Output the [X, Y] coordinate of the center of the cell containing the given text.  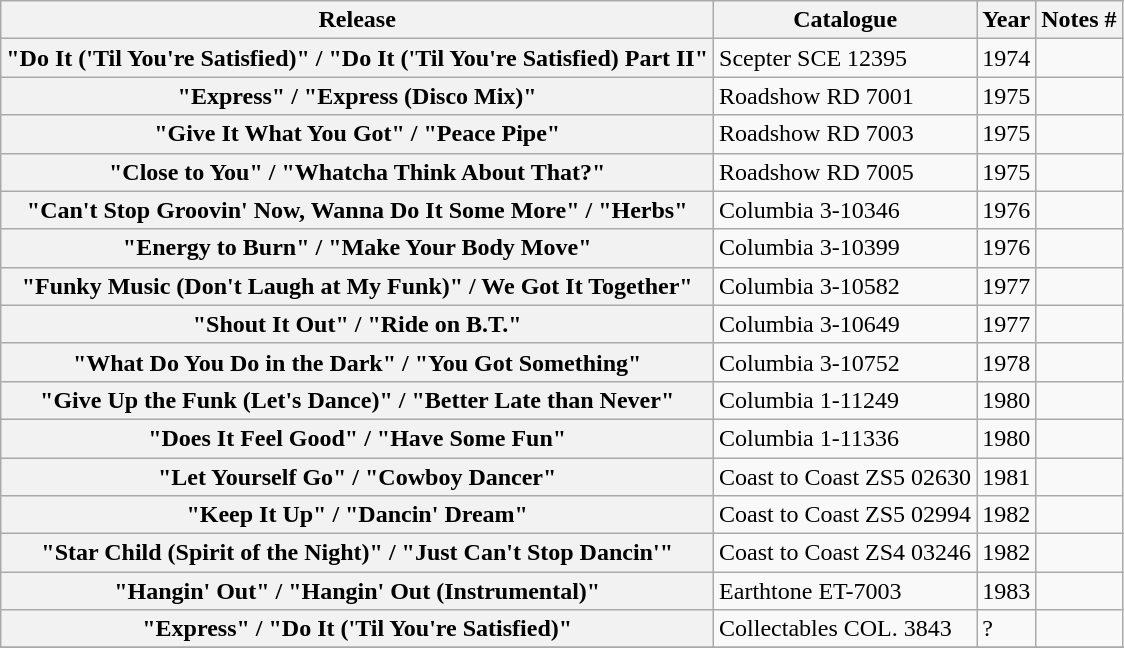
"Energy to Burn" / "Make Your Body Move" [358, 248]
Earthtone ET-7003 [846, 591]
"Do It ('Til You're Satisfied)" / "Do It ('Til You're Satisfied) Part II" [358, 58]
Columbia 3-10649 [846, 324]
Columbia 1-11336 [846, 438]
Release [358, 20]
"What Do You Do in the Dark" / "You Got Something" [358, 362]
Catalogue [846, 20]
"Close to You" / "Whatcha Think About That?" [358, 172]
Columbia 1-11249 [846, 400]
"Does It Feel Good" / "Have Some Fun" [358, 438]
"Shout It Out" / "Ride on B.T." [358, 324]
"Hangin' Out" / "Hangin' Out (Instrumental)" [358, 591]
Columbia 3-10752 [846, 362]
Scepter SCE 12395 [846, 58]
"Give It What You Got" / "Peace Pipe" [358, 134]
Coast to Coast ZS5 02630 [846, 477]
Roadshow RD 7003 [846, 134]
"Express" / "Do It ('Til You're Satisfied)" [358, 629]
1974 [1006, 58]
Columbia 3-10399 [846, 248]
"Star Child (Spirit of the Night)" / "Just Can't Stop Dancin'" [358, 553]
Coast to Coast ZS4 03246 [846, 553]
Roadshow RD 7001 [846, 96]
"Give Up the Funk (Let's Dance)" / "Better Late than Never" [358, 400]
Columbia 3-10346 [846, 210]
Notes # [1079, 20]
"Funky Music (Don't Laugh at My Funk)" / We Got It Together" [358, 286]
Columbia 3-10582 [846, 286]
"Express" / "Express (Disco Mix)" [358, 96]
Coast to Coast ZS5 02994 [846, 515]
1981 [1006, 477]
? [1006, 629]
"Keep It Up" / "Dancin' Dream" [358, 515]
"Let Yourself Go" / "Cowboy Dancer" [358, 477]
1978 [1006, 362]
1983 [1006, 591]
"Can't Stop Groovin' Now, Wanna Do It Some More" / "Herbs" [358, 210]
Year [1006, 20]
Collectables COL. 3843 [846, 629]
Roadshow RD 7005 [846, 172]
